For the text-containing cell, return its midpoint in (x, y) coordinate format. 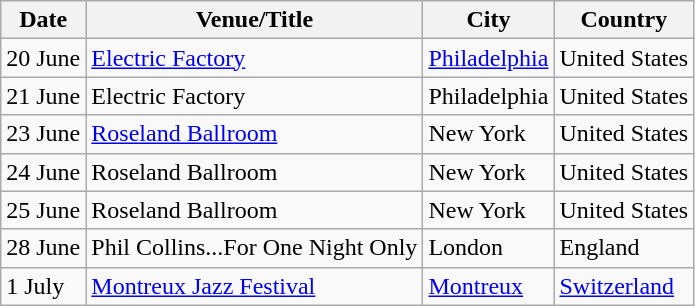
1 July (44, 286)
20 June (44, 58)
21 June (44, 96)
Country (624, 20)
England (624, 248)
London (488, 248)
25 June (44, 210)
Venue/Title (254, 20)
23 June (44, 134)
28 June (44, 248)
24 June (44, 172)
Switzerland (624, 286)
Phil Collins...For One Night Only (254, 248)
Date (44, 20)
Montreux (488, 286)
City (488, 20)
Montreux Jazz Festival (254, 286)
